Search for the cell housing the specified text and yield its [X, Y] center coordinate. 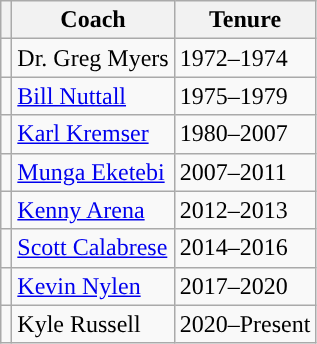
Karl Kremser [93, 134]
Kevin Nylen [93, 286]
Scott Calabrese [93, 248]
Coach [93, 20]
2012–2013 [245, 210]
2014–2016 [245, 248]
Bill Nuttall [93, 96]
2007–2011 [245, 172]
1980–2007 [245, 134]
Kyle Russell [93, 324]
2017–2020 [245, 286]
1975–1979 [245, 96]
1972–1974 [245, 58]
Kenny Arena [93, 210]
2020–Present [245, 324]
Dr. Greg Myers [93, 58]
Tenure [245, 20]
Munga Eketebi [93, 172]
